Extract the [x, y] coordinate from the center of the cell holding the provided text.  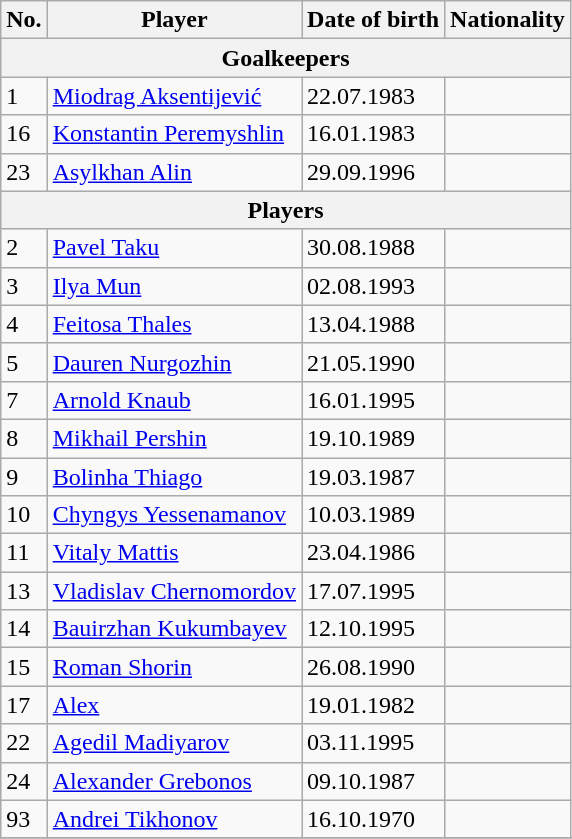
15 [24, 667]
17 [24, 705]
19.10.1989 [374, 438]
Asylkhan Alin [174, 172]
02.08.1993 [374, 286]
10.03.1989 [374, 515]
93 [24, 819]
Date of birth [374, 20]
30.08.1988 [374, 248]
12.10.1995 [374, 629]
23 [24, 172]
Arnold Knaub [174, 400]
22.07.1983 [374, 96]
Mikhail Pershin [174, 438]
Alex [174, 705]
17.07.1995 [374, 591]
2 [24, 248]
13.04.1988 [374, 324]
23.04.1986 [374, 553]
Ilya Mun [174, 286]
Konstantin Peremyshlin [174, 134]
Agedil Madiyarov [174, 743]
21.05.1990 [374, 362]
03.11.1995 [374, 743]
Andrei Tikhonov [174, 819]
09.10.1987 [374, 781]
Vitaly Mattis [174, 553]
26.08.1990 [374, 667]
Nationality [508, 20]
24 [24, 781]
19.03.1987 [374, 477]
8 [24, 438]
16.01.1995 [374, 400]
13 [24, 591]
Vladislav Chernomordov [174, 591]
16.01.1983 [374, 134]
Feitosa Thales [174, 324]
9 [24, 477]
16 [24, 134]
Bauirzhan Kukumbayev [174, 629]
11 [24, 553]
Alexander Grebonos [174, 781]
14 [24, 629]
4 [24, 324]
Player [174, 20]
Miodrag Aksentijević [174, 96]
Players [286, 210]
5 [24, 362]
3 [24, 286]
No. [24, 20]
Dauren Nurgozhin [174, 362]
16.10.1970 [374, 819]
22 [24, 743]
Roman Shorin [174, 667]
29.09.1996 [374, 172]
19.01.1982 [374, 705]
10 [24, 515]
Bolinha Thiago [174, 477]
Chyngys Yessenamanov [174, 515]
7 [24, 400]
1 [24, 96]
Pavel Taku [174, 248]
Goalkeepers [286, 58]
